Return the [X, Y] coordinate for the center point of the cell that contains the specified text.  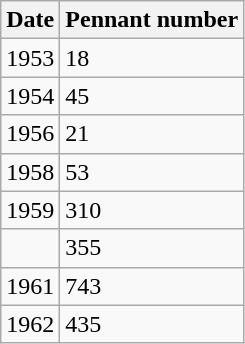
1958 [30, 172]
1954 [30, 96]
1961 [30, 286]
1953 [30, 58]
1956 [30, 134]
45 [152, 96]
Date [30, 20]
1962 [30, 324]
18 [152, 58]
435 [152, 324]
355 [152, 248]
1959 [30, 210]
743 [152, 286]
310 [152, 210]
21 [152, 134]
53 [152, 172]
Pennant number [152, 20]
